For the text-containing cell, return its midpoint in (X, Y) coordinate format. 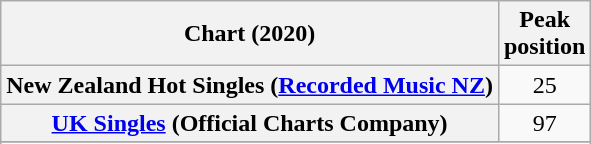
25 (544, 85)
97 (544, 123)
New Zealand Hot Singles (Recorded Music NZ) (250, 85)
Peakposition (544, 34)
Chart (2020) (250, 34)
UK Singles (Official Charts Company) (250, 123)
